Provide the (X, Y) coordinate of the cell's center where the given text is located.  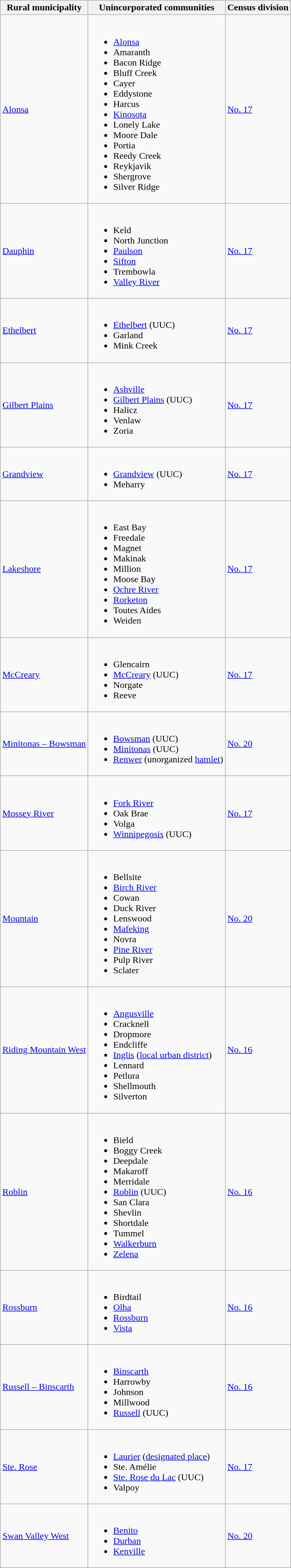
Roblin (45, 1191)
BieldBoggy CreekDeepdaleMakaroffMerridaleRoblin (UUC)San ClaraShevlinShortdaleTummelWalkerburnZelena (157, 1191)
Rural municipality (45, 8)
Mossey River (45, 813)
AlonsaAmaranthBacon RidgeBluff CreekCayerEddystoneHarcusKinosotaLonely LakeMoore DalePortiaReedy CreekReykjavikShergroveSilver Ridge (157, 109)
Dauphin (45, 251)
Rossburn (45, 1308)
Russell – Binscarth (45, 1387)
Swan Valley West (45, 1536)
Lakeshore (45, 569)
Ethelbert (45, 331)
BellsiteBirch RiverCowanDuck RiverLenswoodMafekingNovraPine RiverPulp RiverSclater (157, 918)
GlencairnMcCreary (UUC)NorgateReeve (157, 675)
Mountain (45, 918)
Fork RiverOak BraeVolgaWinnipegosis (UUC) (157, 813)
Laurier (designated place)Ste. AmélieSte. Rose du Lac (UUC)Valpoy (157, 1467)
Ethelbert (UUC)GarlandMink Creek (157, 331)
McCreary (45, 675)
East BayFreedaleMagnetMakinakMillionMoose BayOchre RiverRorketonToutes AidesWeiden (157, 569)
Bowsman (UUC)Minitonas (UUC)Renwer (unorganized hamlet) (157, 744)
Grandview (UUC)Meharry (157, 474)
Gilbert Plains (45, 405)
AshvilleGilbert Plains (UUC)HaliczVenlawZoria (157, 405)
AngusvilleCracknellDropmoreEndcliffeInglis (local urban district)LennardPetluraShellmouthSilverton (157, 1050)
Grandview (45, 474)
BirdtailOlhaRossburnVista (157, 1308)
Minitonas – Bowsman (45, 744)
BinscarthHarrowbyJohnsonMillwoodRussell (UUC) (157, 1387)
BenitoDurbanKenville (157, 1536)
Ste. Rose (45, 1467)
Alonsa (45, 109)
KeldNorth JunctionPaulsonSiftonTrembowlaValley River (157, 251)
Unincorporated communities (157, 8)
Riding Mountain West (45, 1050)
Census division (258, 8)
